Provide the [X, Y] coordinate of the cell's center where the given text is located.  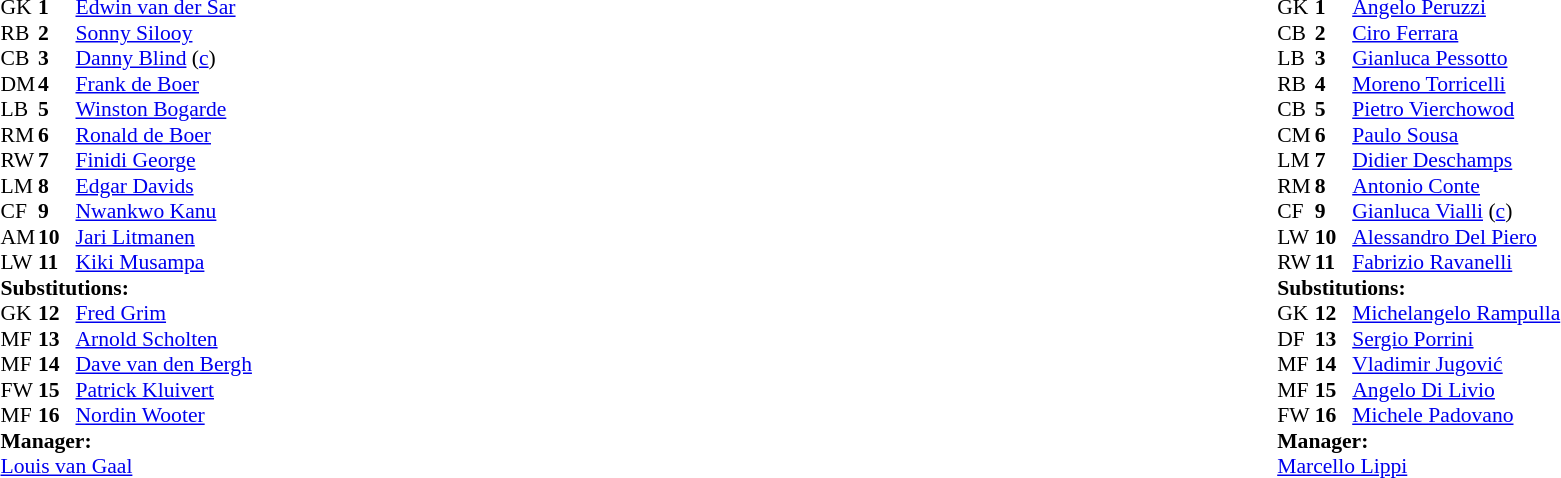
Sergio Porrini [1456, 339]
Angelo Di Livio [1456, 390]
DM [19, 84]
Dave van den Bergh [164, 365]
Nwankwo Kanu [164, 211]
Gianluca Pessotto [1456, 59]
Pietro Vierchowod [1456, 109]
Paulo Sousa [1456, 135]
Arnold Scholten [164, 339]
Jari Litmanen [164, 237]
Nordin Wooter [164, 415]
Kiki Musampa [164, 263]
Winston Bogarde [164, 109]
Patrick Kluivert [164, 390]
CM [1296, 135]
Michelangelo Rampulla [1456, 313]
Sonny Silooy [164, 33]
Gianluca Vialli (c) [1456, 211]
Ciro Ferrara [1456, 33]
DF [1296, 339]
Michele Padovano [1456, 415]
Vladimir Jugović [1456, 365]
Finidi George [164, 161]
Didier Deschamps [1456, 161]
Frank de Boer [164, 84]
Fred Grim [164, 313]
Alessandro Del Piero [1456, 237]
Danny Blind (c) [164, 59]
AM [19, 237]
Moreno Torricelli [1456, 84]
Edgar Davids [164, 186]
Ronald de Boer [164, 135]
Antonio Conte [1456, 186]
Fabrizio Ravanelli [1456, 263]
